Capture the cell that displays the provided text and extract its [x, y] central coordinate. 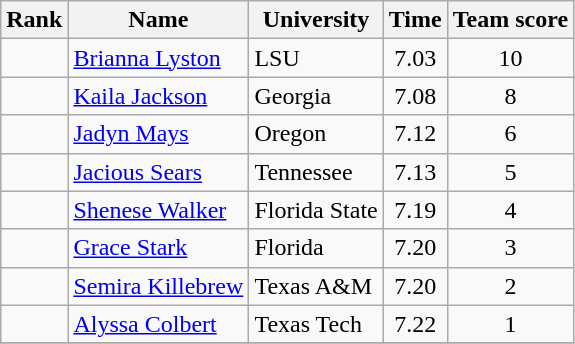
University [316, 20]
Texas A&M [316, 286]
Semira Killebrew [158, 286]
10 [510, 58]
1 [510, 324]
5 [510, 172]
Jadyn Mays [158, 134]
7.12 [415, 134]
7.19 [415, 210]
2 [510, 286]
Alyssa Colbert [158, 324]
7.13 [415, 172]
Brianna Lyston [158, 58]
Georgia [316, 96]
Kaila Jackson [158, 96]
6 [510, 134]
LSU [316, 58]
7.08 [415, 96]
Jacious Sears [158, 172]
Team score [510, 20]
7.03 [415, 58]
Time [415, 20]
3 [510, 248]
Rank [34, 20]
8 [510, 96]
Tennessee [316, 172]
4 [510, 210]
Florida [316, 248]
Grace Stark [158, 248]
Florida State [316, 210]
Shenese Walker [158, 210]
Texas Tech [316, 324]
Oregon [316, 134]
7.22 [415, 324]
Name [158, 20]
